Return the [X, Y] coordinate for the center point of the cell that contains the specified text.  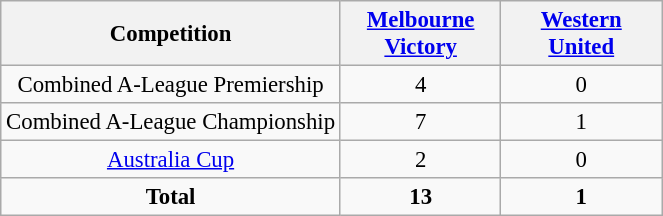
Western United [582, 34]
Total [171, 197]
Combined A-League Premiership [171, 85]
4 [420, 85]
Australia Cup [171, 160]
7 [420, 122]
2 [420, 160]
Combined A-League Championship [171, 122]
Competition [171, 34]
Melbourne Victory [420, 34]
13 [420, 197]
